Scan for the cell matching the given text and deliver its [X, Y] coordinate at center. 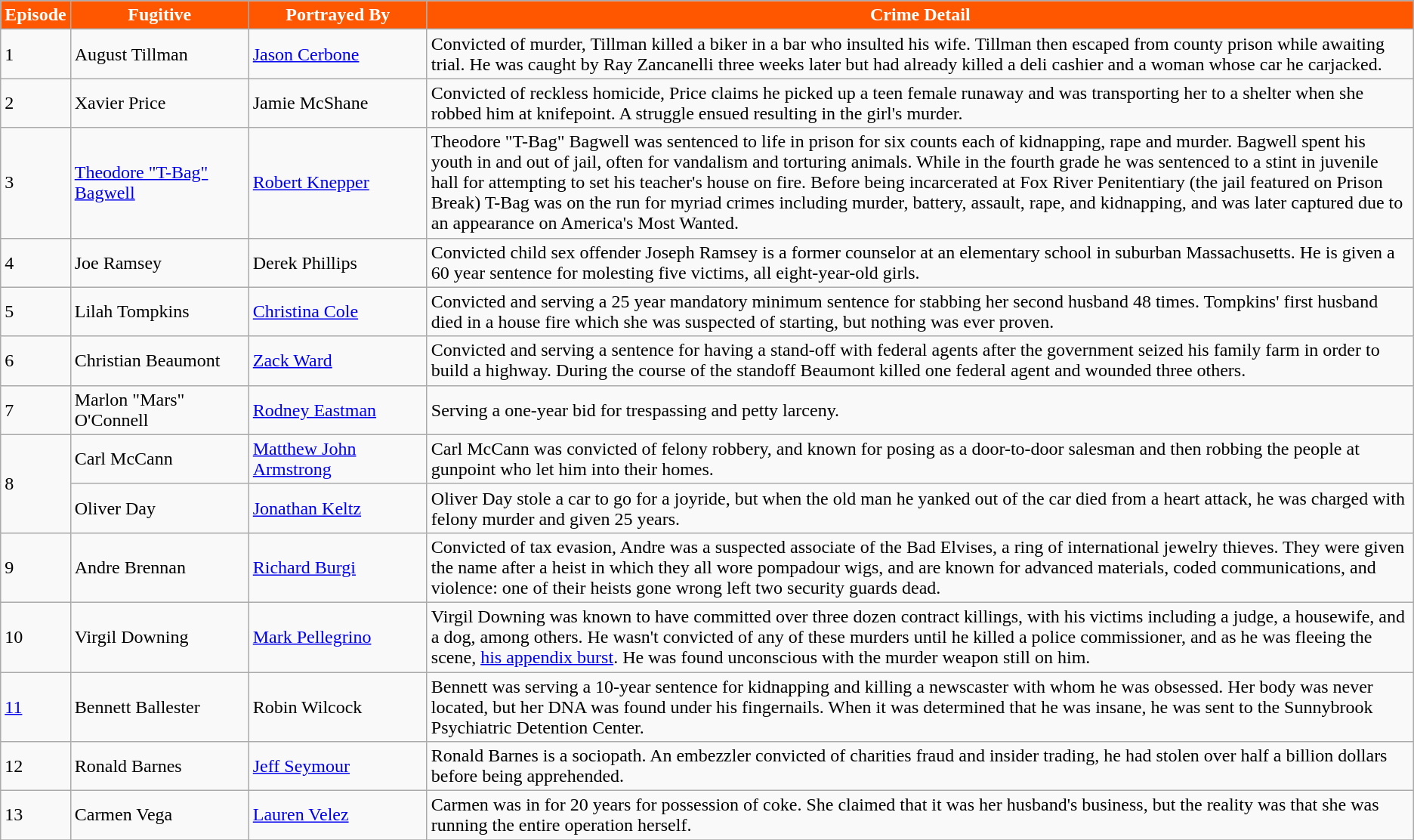
13 [36, 816]
Carmen Vega [159, 816]
Oliver Day [159, 508]
3 [36, 183]
1 [36, 54]
Portrayed By [338, 15]
5 [36, 311]
Serving a one-year bid for trespassing and petty larceny. [920, 409]
Crime Detail [920, 15]
Rodney Eastman [338, 409]
7 [36, 409]
Mark Pellegrino [338, 637]
Xavier Price [159, 103]
Jamie McShane [338, 103]
Christina Cole [338, 311]
Theodore "T-Bag" Bagwell [159, 183]
6 [36, 361]
Joe Ramsey [159, 263]
12 [36, 766]
Christian Beaumont [159, 361]
Derek Phillips [338, 263]
Bennett Ballester [159, 707]
Marlon "Mars" O'Connell [159, 409]
11 [36, 707]
Lauren Velez [338, 816]
Carl McCann [159, 459]
Zack Ward [338, 361]
Richard Burgi [338, 567]
Fugitive [159, 15]
Andre Brennan [159, 567]
Robert Knepper [338, 183]
Jason Cerbone [338, 54]
Jeff Seymour [338, 766]
Robin Wilcock [338, 707]
9 [36, 567]
Episode [36, 15]
2 [36, 103]
Ronald Barnes [159, 766]
8 [36, 483]
Lilah Tompkins [159, 311]
August Tillman [159, 54]
Virgil Downing [159, 637]
Matthew John Armstrong [338, 459]
4 [36, 263]
10 [36, 637]
Jonathan Keltz [338, 508]
